Search for the cell housing the specified text and yield its (x, y) center coordinate. 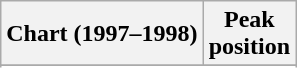
Chart (1997–1998) (102, 34)
Peakposition (249, 34)
